Search for the cell housing the specified text and yield its (X, Y) center coordinate. 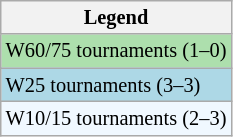
W25 tournaments (3–3) (116, 85)
Legend (116, 17)
W10/15 tournaments (2–3) (116, 118)
W60/75 tournaments (1–0) (116, 51)
